Return the (x, y) coordinate for the center point of the cell that contains the specified text.  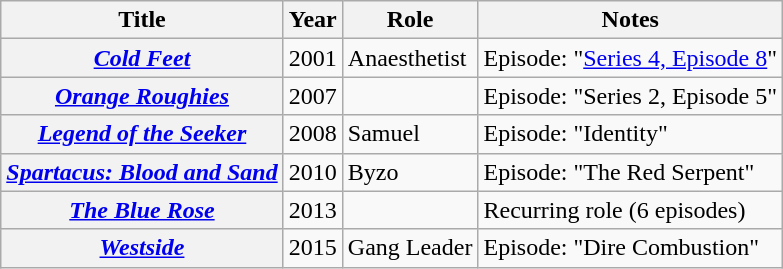
2001 (312, 58)
The Blue Rose (142, 210)
Cold Feet (142, 58)
Gang Leader (410, 248)
Episode: "Identity" (630, 134)
Recurring role (6 episodes) (630, 210)
Notes (630, 20)
Byzo (410, 172)
Episode: "Series 4, Episode 8" (630, 58)
Episode: "Series 2, Episode 5" (630, 96)
Westside (142, 248)
Spartacus: Blood and Sand (142, 172)
2007 (312, 96)
2013 (312, 210)
Orange Roughies (142, 96)
Samuel (410, 134)
2010 (312, 172)
2015 (312, 248)
2008 (312, 134)
Episode: "Dire Combustion" (630, 248)
Legend of the Seeker (142, 134)
Role (410, 20)
Year (312, 20)
Title (142, 20)
Anaesthetist (410, 58)
Episode: "The Red Serpent" (630, 172)
